Search for the cell housing the specified text and yield its [X, Y] center coordinate. 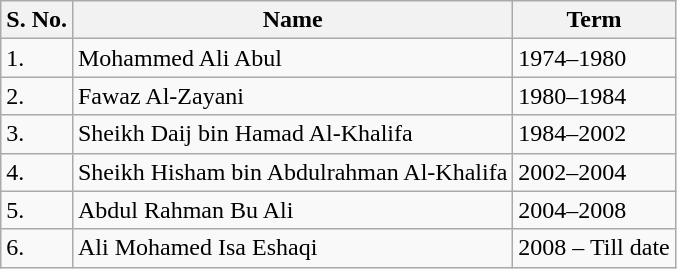
1. [37, 58]
Sheikh Daij bin Hamad Al-Khalifa [292, 134]
Abdul Rahman Bu Ali [292, 210]
Name [292, 20]
2004–2008 [594, 210]
Term [594, 20]
1984–2002 [594, 134]
Sheikh Hisham bin Abdulrahman Al-Khalifa [292, 172]
6. [37, 248]
4. [37, 172]
2002–2004 [594, 172]
S. No. [37, 20]
Fawaz Al-Zayani [292, 96]
3. [37, 134]
2. [37, 96]
1980–1984 [594, 96]
5. [37, 210]
2008 – Till date [594, 248]
1974–1980 [594, 58]
Ali Mohamed Isa Eshaqi [292, 248]
Mohammed Ali Abul [292, 58]
